Extract the [x, y] coordinate from the center of the cell holding the provided text.  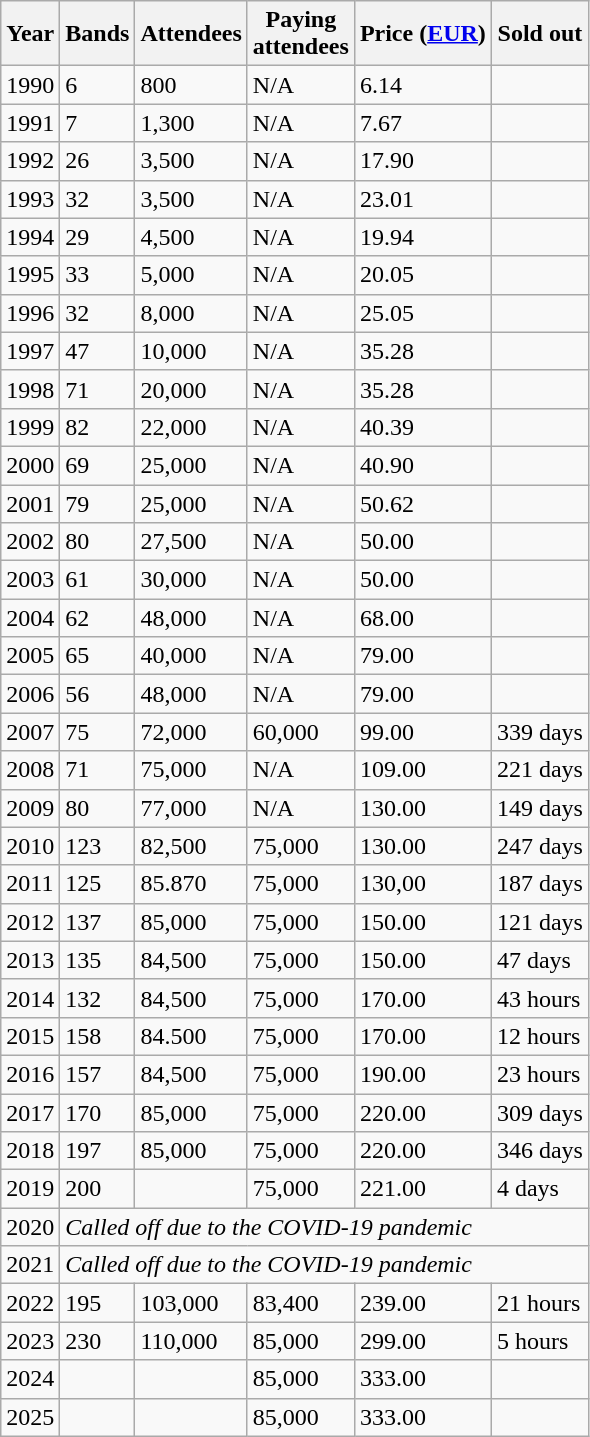
6.14 [422, 85]
29 [98, 237]
50.62 [422, 503]
5,000 [191, 275]
40.39 [422, 427]
135 [98, 960]
22,000 [191, 427]
65 [98, 656]
149 days [540, 808]
68.00 [422, 618]
8,000 [191, 313]
2001 [30, 503]
1996 [30, 313]
2007 [30, 732]
197 [98, 1151]
157 [98, 1074]
2021 [30, 1265]
800 [191, 85]
60,000 [300, 732]
25.05 [422, 313]
30,000 [191, 580]
19.94 [422, 237]
221.00 [422, 1189]
33 [98, 275]
1990 [30, 85]
195 [98, 1303]
339 days [540, 732]
187 days [540, 884]
2000 [30, 465]
2016 [30, 1074]
10,000 [191, 351]
20.05 [422, 275]
1991 [30, 123]
47 days [540, 960]
47 [98, 351]
Price (EUR) [422, 34]
40,000 [191, 656]
75 [98, 732]
2003 [30, 580]
20,000 [191, 389]
Year [30, 34]
40.90 [422, 465]
2017 [30, 1113]
2010 [30, 846]
2008 [30, 770]
56 [98, 694]
200 [98, 1189]
2002 [30, 542]
2005 [30, 656]
170 [98, 1113]
132 [98, 998]
2019 [30, 1189]
2023 [30, 1341]
230 [98, 1341]
83,400 [300, 1303]
309 days [540, 1113]
Bands [98, 34]
158 [98, 1036]
1995 [30, 275]
2015 [30, 1036]
1992 [30, 161]
5 hours [540, 1341]
85.870 [191, 884]
6 [98, 85]
2014 [30, 998]
2009 [30, 808]
2020 [30, 1227]
43 hours [540, 998]
79 [98, 503]
12 hours [540, 1036]
99.00 [422, 732]
2012 [30, 922]
1999 [30, 427]
4,500 [191, 237]
Attendees [191, 34]
7 [98, 123]
4 days [540, 1189]
1998 [30, 389]
27,500 [191, 542]
125 [98, 884]
346 days [540, 1151]
17.90 [422, 161]
77,000 [191, 808]
130,00 [422, 884]
2004 [30, 618]
69 [98, 465]
299.00 [422, 1341]
2022 [30, 1303]
2018 [30, 1151]
121 days [540, 922]
84.500 [191, 1036]
72,000 [191, 732]
61 [98, 580]
239.00 [422, 1303]
Sold out [540, 34]
21 hours [540, 1303]
82,500 [191, 846]
23.01 [422, 199]
7.67 [422, 123]
2013 [30, 960]
Payingattendees [300, 34]
2006 [30, 694]
2024 [30, 1379]
1994 [30, 237]
123 [98, 846]
221 days [540, 770]
247 days [540, 846]
1997 [30, 351]
82 [98, 427]
26 [98, 161]
2025 [30, 1417]
137 [98, 922]
62 [98, 618]
109.00 [422, 770]
23 hours [540, 1074]
110,000 [191, 1341]
2011 [30, 884]
190.00 [422, 1074]
1993 [30, 199]
103,000 [191, 1303]
1,300 [191, 123]
